For the text-containing cell, return its midpoint in (x, y) coordinate format. 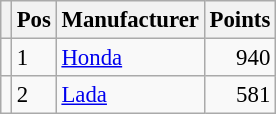
Manufacturer (130, 20)
Lada (130, 95)
1 (34, 58)
940 (240, 58)
2 (34, 95)
Honda (130, 58)
Pos (34, 20)
581 (240, 95)
Points (240, 20)
